Determine the [X, Y] coordinate at the center of the cell enclosing the given text.  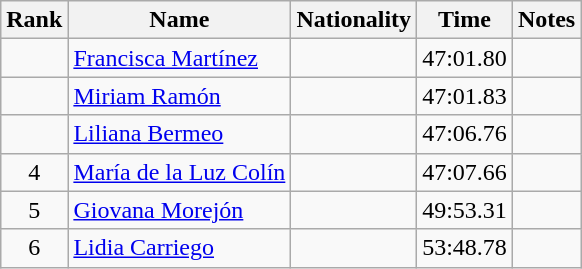
47:01.80 [465, 58]
Rank [34, 20]
47:06.76 [465, 134]
María de la Luz Colín [180, 172]
47:01.83 [465, 96]
Giovana Morejón [180, 210]
53:48.78 [465, 248]
Liliana Bermeo [180, 134]
Name [180, 20]
Nationality [354, 20]
49:53.31 [465, 210]
Lidia Carriego [180, 248]
6 [34, 248]
Notes [546, 20]
5 [34, 210]
Miriam Ramón [180, 96]
4 [34, 172]
Francisca Martínez [180, 58]
47:07.66 [465, 172]
Time [465, 20]
